Locate the cell with the specified text and output its [x, y] center coordinate. 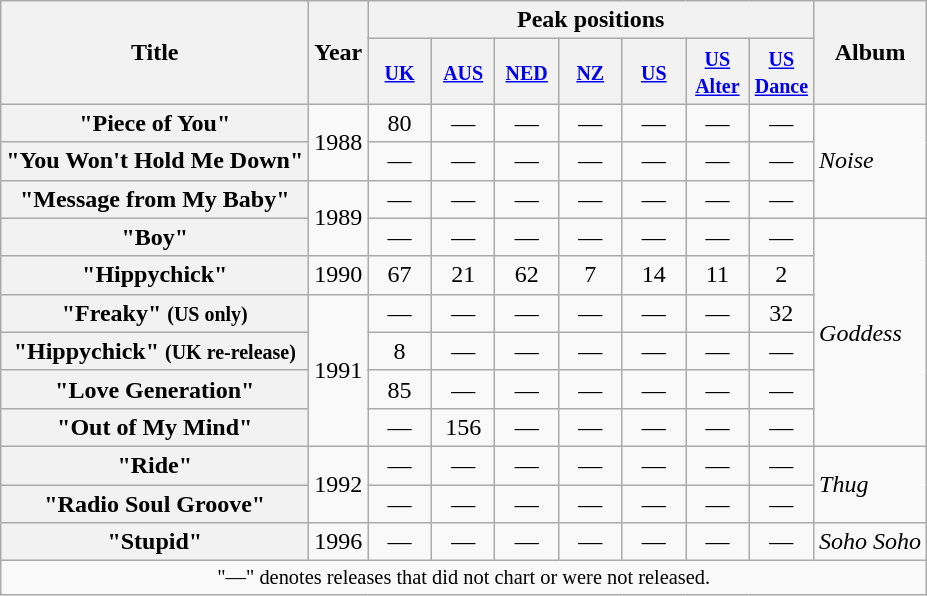
"Hippychick" [155, 275]
Year [338, 52]
Noise [870, 161]
11 [718, 275]
"Freaky" (US only) [155, 313]
"Hippychick" (UK re-release) [155, 351]
"Ride" [155, 465]
AUS [463, 72]
"Boy" [155, 237]
"Message from My Baby" [155, 199]
"Love Generation" [155, 389]
156 [463, 427]
US Alter [718, 72]
Thug [870, 484]
Peak positions [591, 20]
Album [870, 52]
7 [590, 275]
62 [527, 275]
14 [654, 275]
"Piece of You" [155, 123]
NZ [590, 72]
2 [781, 275]
1992 [338, 484]
"Out of My Mind" [155, 427]
"Radio Soul Groove" [155, 503]
Title [155, 52]
"—" denotes releases that did not chart or were not released. [464, 578]
Soho Soho [870, 542]
US Dance [781, 72]
1990 [338, 275]
"You Won't Hold Me Down" [155, 161]
UK [400, 72]
67 [400, 275]
1996 [338, 542]
1988 [338, 142]
1989 [338, 218]
8 [400, 351]
1991 [338, 370]
NED [527, 72]
32 [781, 313]
"Stupid" [155, 542]
Goddess [870, 332]
US [654, 72]
80 [400, 123]
21 [463, 275]
85 [400, 389]
